Identify which cell holds the provided text, then report its [x, y] central coordinate. 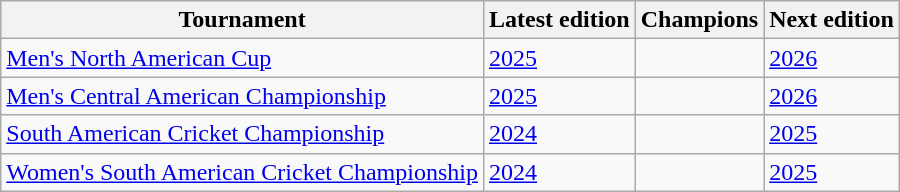
Tournament [242, 20]
Champions [699, 20]
Next edition [832, 20]
Latest edition [559, 20]
Men's Central American Championship [242, 96]
Men's North American Cup [242, 58]
Women's South American Cricket Championship [242, 172]
South American Cricket Championship [242, 134]
